Return [X, Y] of the center of cell containing provided text 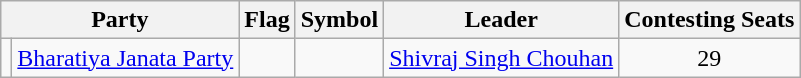
29 [710, 58]
Shivraj Singh Chouhan [502, 58]
Flag [267, 20]
Bharatiya Janata Party [126, 58]
Symbol [339, 20]
Leader [502, 20]
Contesting Seats [710, 20]
Party [120, 20]
